Search for the cell housing the specified text and yield its [X, Y] center coordinate. 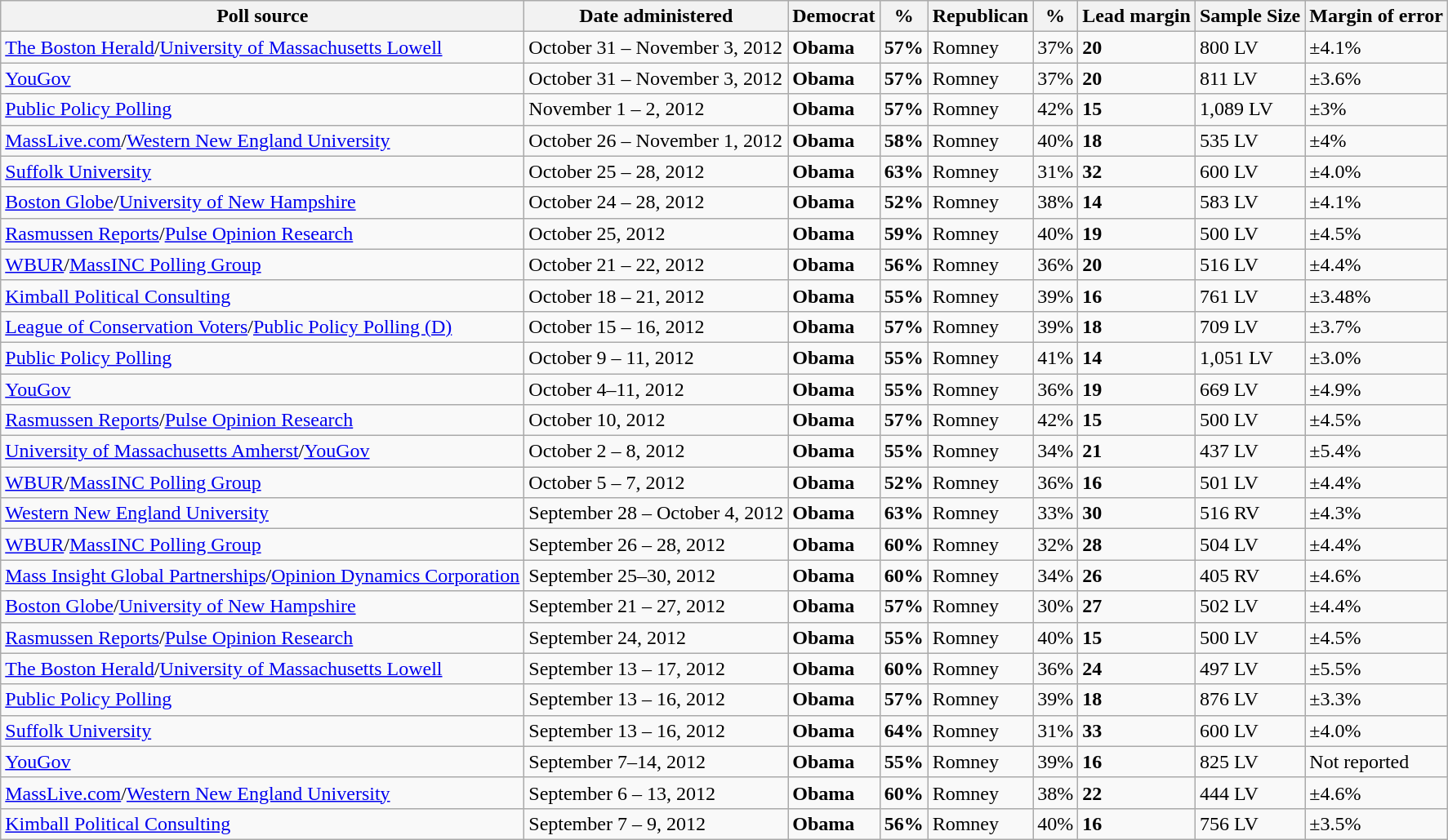
October 25, 2012 [657, 233]
±3% [1377, 109]
59% [903, 233]
Date administered [657, 16]
September 25–30, 2012 [657, 576]
30 [1137, 513]
22 [1137, 793]
Western New England University [263, 513]
October 24 – 28, 2012 [657, 202]
October 26 – November 1, 2012 [657, 140]
516 LV [1250, 264]
756 LV [1250, 824]
26 [1137, 576]
30% [1055, 607]
October 18 – 21, 2012 [657, 296]
September 13 – 17, 2012 [657, 669]
±3.48% [1377, 296]
September 7–14, 2012 [657, 762]
±4.9% [1377, 389]
32 [1137, 171]
October 10, 2012 [657, 420]
64% [903, 731]
1,051 LV [1250, 358]
811 LV [1250, 78]
405 RV [1250, 576]
Margin of error [1377, 16]
28 [1137, 544]
32% [1055, 544]
±3.5% [1377, 824]
±3.7% [1377, 327]
58% [903, 140]
October 21 – 22, 2012 [657, 264]
±4.3% [1377, 513]
October 25 – 28, 2012 [657, 171]
516 RV [1250, 513]
±3.0% [1377, 358]
800 LV [1250, 47]
October 2 – 8, 2012 [657, 451]
761 LV [1250, 296]
21 [1137, 451]
33 [1137, 731]
League of Conservation Voters/Public Policy Polling (D) [263, 327]
501 LV [1250, 482]
825 LV [1250, 762]
November 1 – 2, 2012 [657, 109]
Poll source [263, 16]
October 9 – 11, 2012 [657, 358]
Republican [980, 16]
±3.6% [1377, 78]
583 LV [1250, 202]
Sample Size [1250, 16]
27 [1137, 607]
1,089 LV [1250, 109]
±3.3% [1377, 700]
±4% [1377, 140]
876 LV [1250, 700]
535 LV [1250, 140]
502 LV [1250, 607]
September 24, 2012 [657, 638]
September 28 – October 4, 2012 [657, 513]
September 7 – 9, 2012 [657, 824]
October 4–11, 2012 [657, 389]
±5.4% [1377, 451]
±5.5% [1377, 669]
437 LV [1250, 451]
709 LV [1250, 327]
University of Massachusetts Amherst/YouGov [263, 451]
33% [1055, 513]
Lead margin [1137, 16]
September 26 – 28, 2012 [657, 544]
444 LV [1250, 793]
September 21 – 27, 2012 [657, 607]
Democrat [834, 16]
September 6 – 13, 2012 [657, 793]
October 15 – 16, 2012 [657, 327]
24 [1137, 669]
41% [1055, 358]
669 LV [1250, 389]
October 5 – 7, 2012 [657, 482]
497 LV [1250, 669]
504 LV [1250, 544]
Not reported [1377, 762]
Mass Insight Global Partnerships/Opinion Dynamics Corporation [263, 576]
